Output the [x, y] coordinate of the center of the cell containing the given text.  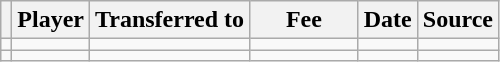
Transferred to [170, 20]
Player [51, 20]
Date [388, 20]
Source [458, 20]
Fee [304, 20]
